Identify which cell holds the provided text, then report its [X, Y] central coordinate. 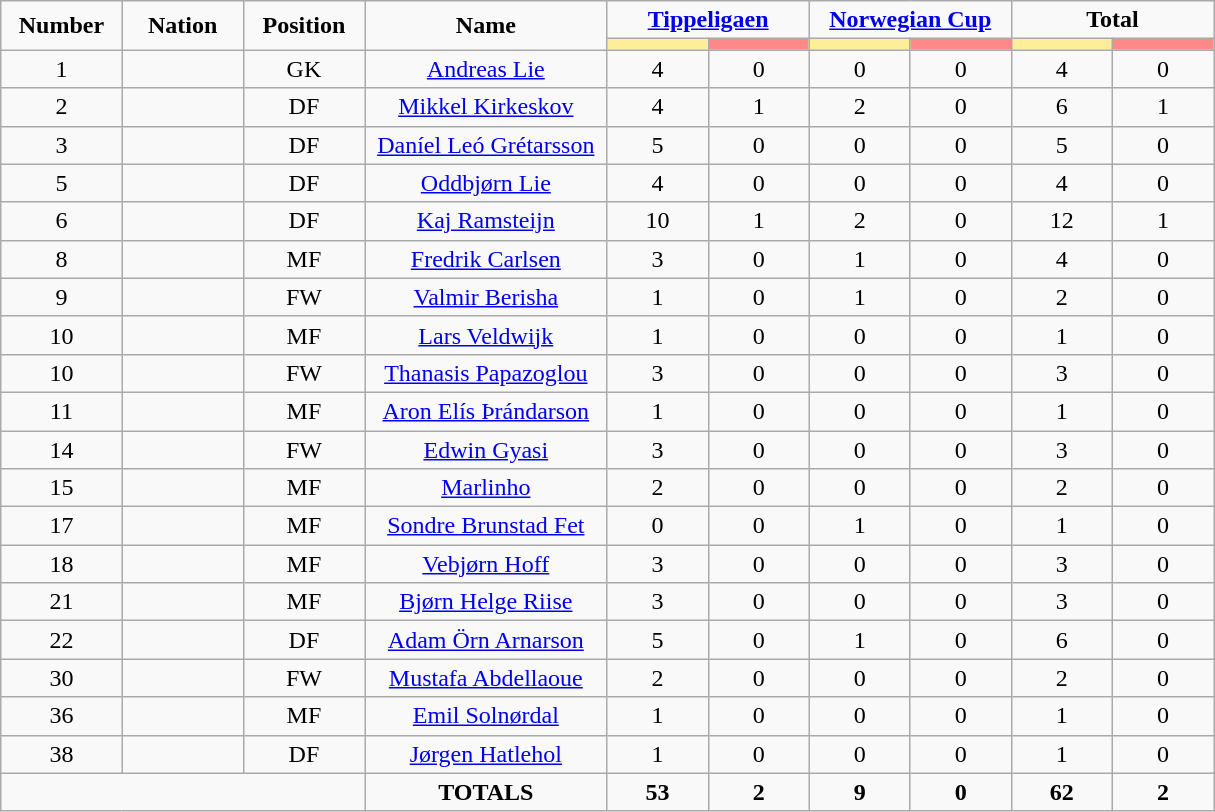
Kaj Ramsteijn [486, 221]
18 [62, 564]
Edwin Gyasi [486, 449]
Fredrik Carlsen [486, 259]
Total [1112, 20]
GK [304, 69]
Daníel Leó Grétarsson [486, 145]
38 [62, 754]
Nation [182, 26]
11 [62, 411]
Emil Solnørdal [486, 716]
22 [62, 640]
Valmir Berisha [486, 297]
15 [62, 488]
36 [62, 716]
17 [62, 526]
Bjørn Helge Riise [486, 602]
53 [658, 792]
Thanasis Papazoglou [486, 373]
12 [1062, 221]
Tippeligaen [708, 20]
30 [62, 678]
Vebjørn Hoff [486, 564]
Mustafa Abdellaoue [486, 678]
Lars Veldwijk [486, 335]
Name [486, 26]
Position [304, 26]
Marlinho [486, 488]
Number [62, 26]
Aron Elís Þrándarson [486, 411]
TOTALS [486, 792]
62 [1062, 792]
Andreas Lie [486, 69]
Jørgen Hatlehol [486, 754]
Sondre Brunstad Fet [486, 526]
21 [62, 602]
Adam Örn Arnarson [486, 640]
Mikkel Kirkeskov [486, 107]
Norwegian Cup [910, 20]
14 [62, 449]
8 [62, 259]
Oddbjørn Lie [486, 183]
